Identify which cell holds the provided text, then report its [X, Y] central coordinate. 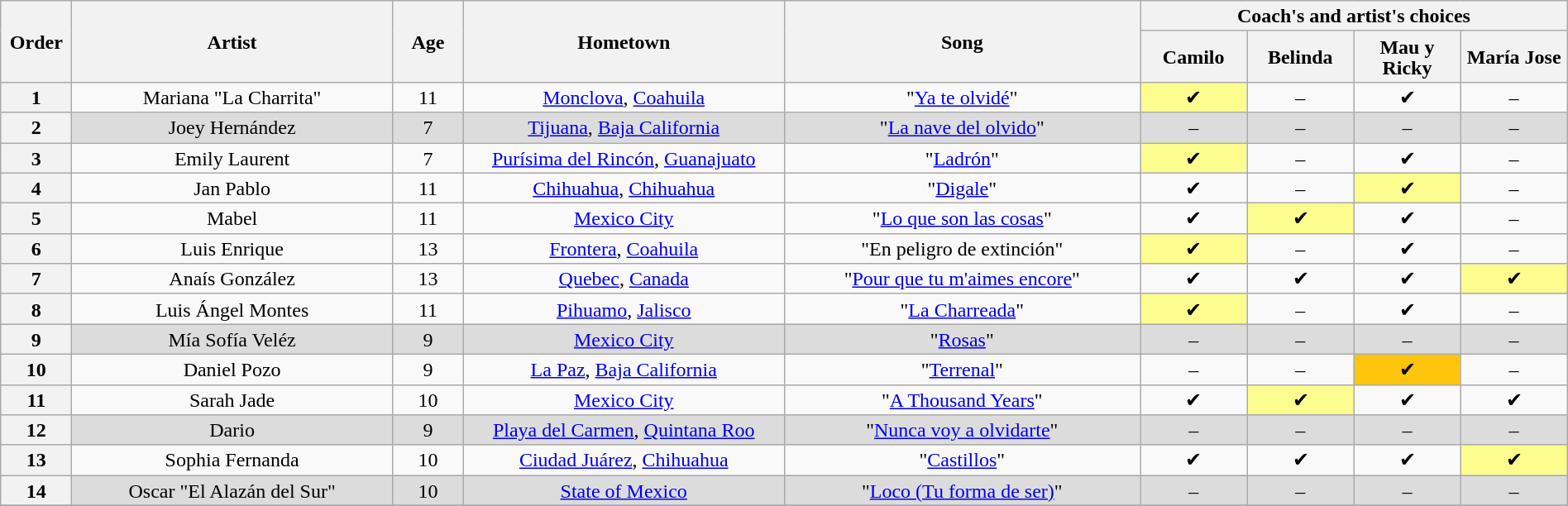
Belinda [1300, 56]
Mabel [232, 218]
4 [36, 189]
"Terrenal" [963, 369]
Dario [232, 430]
"Loco (Tu forma de ser)" [963, 491]
Pihuamo, Jalisco [624, 309]
"Rosas" [963, 339]
Song [963, 41]
Sarah Jade [232, 400]
"La Charreada" [963, 309]
"Nunca voy a olvidarte" [963, 430]
Playa del Carmen, Quintana Roo [624, 430]
Coach's and artist's choices [1355, 17]
María Jose [1513, 56]
Emily Laurent [232, 157]
"En peligro de extinción" [963, 248]
Jan Pablo [232, 189]
6 [36, 248]
1 [36, 98]
Hometown [624, 41]
8 [36, 309]
2 [36, 127]
Monclova, Coahuila [624, 98]
"Digale" [963, 189]
Mau y Ricky [1408, 56]
Mariana "La Charrita" [232, 98]
Joey Hernández [232, 127]
Oscar "El Alazán del Sur" [232, 491]
5 [36, 218]
Chihuahua, Chihuahua [624, 189]
Quebec, Canada [624, 279]
12 [36, 430]
La Paz, Baja California [624, 369]
"La nave del olvido" [963, 127]
Daniel Pozo [232, 369]
"A Thousand Years" [963, 400]
Tijuana, Baja California [624, 127]
Frontera, Coahuila [624, 248]
"Ladrón" [963, 157]
Order [36, 41]
Mía Sofía Veléz [232, 339]
Purísima del Rincón, Guanajuato [624, 157]
Luis Enrique [232, 248]
Camilo [1194, 56]
"Castillos" [963, 460]
Luis Ángel Montes [232, 309]
14 [36, 491]
State of Mexico [624, 491]
3 [36, 157]
Ciudad Juárez, Chihuahua [624, 460]
Age [428, 41]
Artist [232, 41]
"Ya te olvidé" [963, 98]
Sophia Fernanda [232, 460]
Anaís González [232, 279]
"Pour que tu m'aimes encore" [963, 279]
"Lo que son las cosas" [963, 218]
